Find where the given text appears and provide that cell's center as [x, y] coordinate. 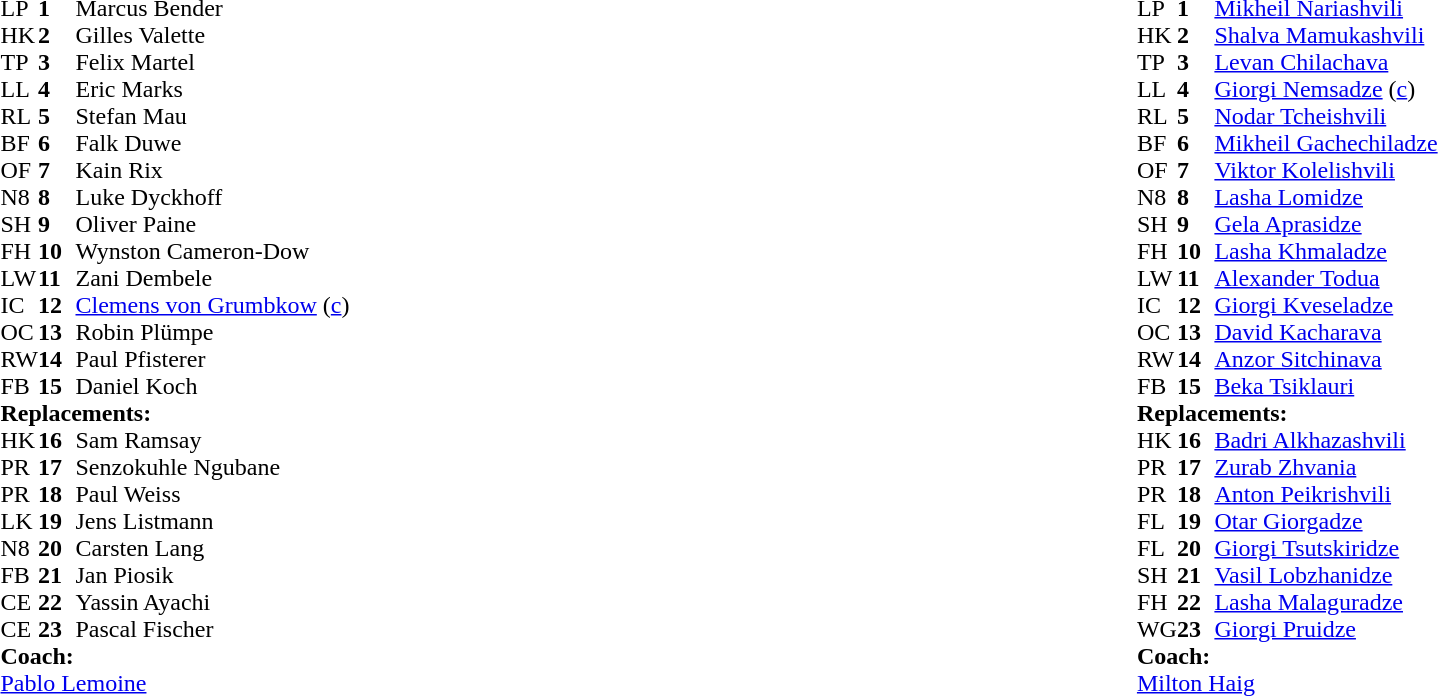
Otar Giorgadze [1326, 522]
Gilles Valette [213, 36]
Stefan Mau [213, 116]
Giorgi Tsutskiridze [1326, 548]
Daniel Koch [213, 386]
Anton Peikrishvili [1326, 494]
Lasha Malaguradze [1326, 602]
WG [1157, 630]
Alexander Todua [1326, 278]
Eric Marks [213, 90]
Clemens von Grumbkow (c) [213, 306]
Zurab Zhvania [1326, 468]
Viktor Kolelishvili [1326, 170]
Carsten Lang [213, 548]
Oliver Paine [213, 224]
Jens Listmann [213, 522]
Giorgi Kveseladze [1326, 306]
Paul Pfisterer [213, 360]
Zani Dembele [213, 278]
Shalva Mamukashvili [1326, 36]
Robin Plümpe [213, 332]
Giorgi Nemsadze (c) [1326, 90]
Lasha Lomidze [1326, 198]
Kain Rix [213, 170]
Beka Tsiklauri [1326, 386]
Felix Martel [213, 62]
Luke Dyckhoff [213, 198]
David Kacharava [1326, 332]
Yassin Ayachi [213, 602]
Senzokuhle Ngubane [213, 468]
Vasil Lobzhanidze [1326, 576]
Gela Aprasidze [1326, 224]
Nodar Tcheishvili [1326, 116]
Jan Piosik [213, 576]
Badri Alkhazashvili [1326, 440]
Paul Weiss [213, 494]
Anzor Sitchinava [1326, 360]
Giorgi Pruidze [1326, 630]
Pascal Fischer [213, 630]
Levan Chilachava [1326, 62]
Wynston Cameron-Dow [213, 252]
Falk Duwe [213, 144]
Lasha Khmaladze [1326, 252]
LK [19, 522]
Sam Ramsay [213, 440]
Mikheil Gachechiladze [1326, 144]
